From the cell containing the given text, extract its center point as (X, Y) coordinate. 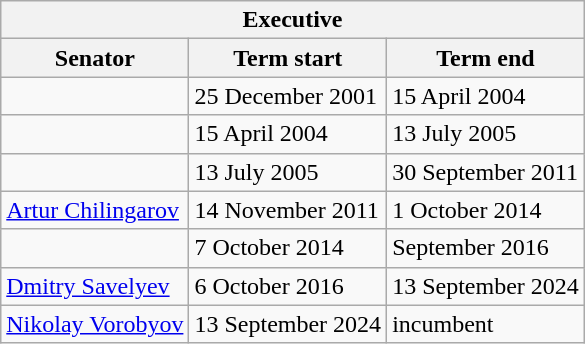
14 November 2011 (288, 210)
Artur Chilingarov (95, 210)
25 December 2001 (288, 96)
September 2016 (486, 248)
7 October 2014 (288, 248)
Term end (486, 58)
Senator (95, 58)
30 September 2011 (486, 172)
Dmitry Savelyev (95, 286)
Executive (293, 20)
Nikolay Vorobyov (95, 324)
6 October 2016 (288, 286)
1 October 2014 (486, 210)
incumbent (486, 324)
Term start (288, 58)
